Capture the cell that displays the provided text and extract its [x, y] central coordinate. 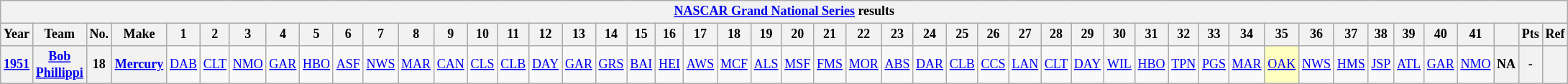
HEI [670, 65]
CLS [482, 65]
3 [247, 34]
TPN [1183, 65]
Ref [1555, 34]
13 [579, 34]
FMS [830, 65]
26 [994, 34]
41 [1475, 34]
2 [214, 34]
1 [184, 34]
33 [1214, 34]
OAK [1282, 65]
No. [99, 34]
37 [1351, 34]
ASF [348, 65]
HMS [1351, 65]
27 [1025, 34]
10 [482, 34]
17 [700, 34]
9 [450, 34]
16 [670, 34]
20 [798, 34]
29 [1088, 34]
MSF [798, 65]
Team [59, 34]
NASCAR Grand National Series results [784, 11]
30 [1120, 34]
Make [139, 34]
31 [1152, 34]
Year [17, 34]
5 [316, 34]
BAI [641, 65]
11 [513, 34]
24 [930, 34]
MOR [863, 65]
DAB [184, 65]
LAN [1025, 65]
7 [381, 34]
6 [348, 34]
CAN [450, 65]
21 [830, 34]
28 [1057, 34]
40 [1441, 34]
Mercury [139, 65]
36 [1317, 34]
34 [1247, 34]
4 [283, 34]
NA [1507, 65]
CCS [994, 65]
1951 [17, 65]
39 [1409, 34]
38 [1381, 34]
23 [897, 34]
25 [962, 34]
Pts [1530, 34]
19 [766, 34]
WIL [1120, 65]
DAR [930, 65]
- [1530, 65]
PGS [1214, 65]
15 [641, 34]
35 [1282, 34]
12 [546, 34]
ABS [897, 65]
14 [611, 34]
JSP [1381, 65]
GRS [611, 65]
32 [1183, 34]
MCF [735, 65]
AWS [700, 65]
Bob Phillippi [59, 65]
ALS [766, 65]
22 [863, 34]
8 [416, 34]
ATL [1409, 65]
